Scan for the cell matching the given text and deliver its (x, y) coordinate at center. 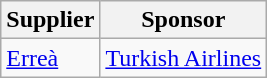
Erreà (50, 58)
Supplier (50, 20)
Turkish Airlines (184, 58)
Sponsor (184, 20)
